Find where the given text appears and provide that cell's center as [x, y] coordinate. 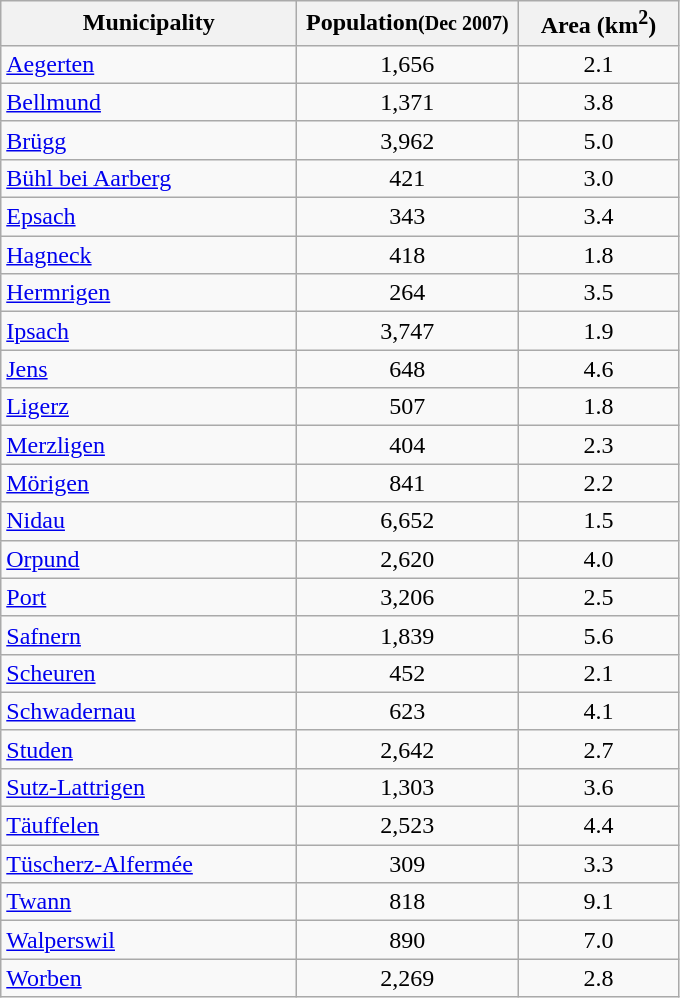
1,303 [408, 787]
2.2 [598, 483]
2,269 [408, 978]
Area (km2) [598, 24]
3.0 [598, 178]
Mörigen [149, 483]
404 [408, 445]
5.6 [598, 635]
Scheuren [149, 673]
Hagneck [149, 255]
3.6 [598, 787]
890 [408, 940]
Bellmund [149, 102]
3,962 [408, 140]
2.5 [598, 597]
343 [408, 217]
1,656 [408, 64]
2.8 [598, 978]
1,371 [408, 102]
418 [408, 255]
507 [408, 407]
2,642 [408, 749]
818 [408, 902]
1.9 [598, 331]
Walperswil [149, 940]
452 [408, 673]
4.4 [598, 826]
Merzligen [149, 445]
Ligerz [149, 407]
Aegerten [149, 64]
3.3 [598, 864]
Safnern [149, 635]
Schwadernau [149, 711]
Epsach [149, 217]
3.4 [598, 217]
4.6 [598, 369]
Nidau [149, 521]
7.0 [598, 940]
9.1 [598, 902]
4.0 [598, 559]
5.0 [598, 140]
Population(Dec 2007) [408, 24]
2,523 [408, 826]
Hermrigen [149, 293]
Studen [149, 749]
Port [149, 597]
Sutz-Lattrigen [149, 787]
623 [408, 711]
Täuffelen [149, 826]
841 [408, 483]
Orpund [149, 559]
421 [408, 178]
Jens [149, 369]
264 [408, 293]
309 [408, 864]
3.8 [598, 102]
3.5 [598, 293]
2.3 [598, 445]
2,620 [408, 559]
648 [408, 369]
Municipality [149, 24]
3,206 [408, 597]
1,839 [408, 635]
6,652 [408, 521]
Twann [149, 902]
Ipsach [149, 331]
Worben [149, 978]
4.1 [598, 711]
2.7 [598, 749]
Tüscherz-Alfermée [149, 864]
Bühl bei Aarberg [149, 178]
1.5 [598, 521]
3,747 [408, 331]
Brügg [149, 140]
